Locate the cell with the specified text and output its (x, y) center coordinate. 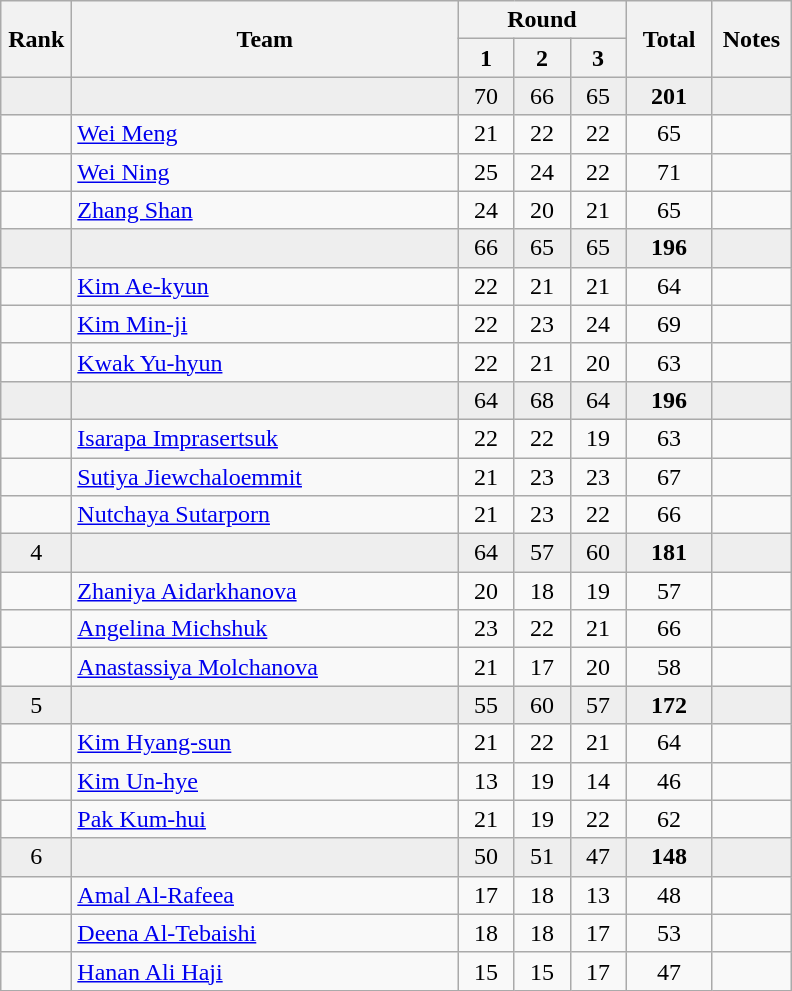
Wei Meng (265, 134)
Wei Ning (265, 172)
Rank (36, 39)
Sutiya Jiewchaloemmit (265, 477)
14 (598, 781)
2 (542, 58)
181 (669, 553)
1 (486, 58)
69 (669, 324)
Total (669, 39)
Round (542, 20)
3 (598, 58)
Anastassiya Molchanova (265, 667)
Zhaniya Aidarkhanova (265, 591)
51 (542, 857)
58 (669, 667)
Pak Kum-hui (265, 819)
172 (669, 705)
70 (486, 96)
Nutchaya Sutarporn (265, 515)
55 (486, 705)
25 (486, 172)
Team (265, 39)
4 (36, 553)
Kim Un-hye (265, 781)
71 (669, 172)
67 (669, 477)
201 (669, 96)
62 (669, 819)
Kim Min-ji (265, 324)
Zhang Shan (265, 210)
50 (486, 857)
Deena Al-Tebaishi (265, 933)
148 (669, 857)
Kim Hyang-sun (265, 743)
46 (669, 781)
5 (36, 705)
53 (669, 933)
Isarapa Imprasertsuk (265, 438)
Angelina Michshuk (265, 629)
Kim Ae-kyun (265, 286)
Notes (752, 39)
48 (669, 895)
68 (542, 400)
6 (36, 857)
Amal Al-Rafeea (265, 895)
Hanan Ali Haji (265, 971)
Kwak Yu-hyun (265, 362)
